Locate the cell with the specified text and output its [x, y] center coordinate. 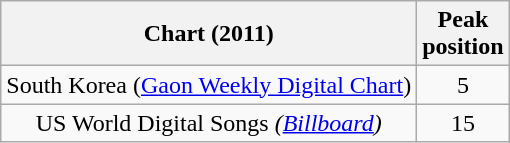
5 [463, 85]
Chart (2011) [209, 34]
US World Digital Songs (Billboard) [209, 123]
Peakposition [463, 34]
15 [463, 123]
South Korea (Gaon Weekly Digital Chart) [209, 85]
